Search for the cell housing the specified text and yield its [x, y] center coordinate. 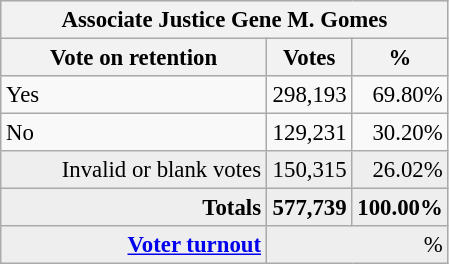
Invalid or blank votes [134, 170]
129,231 [309, 133]
Associate Justice Gene M. Gomes [224, 20]
30.20% [400, 133]
298,193 [309, 95]
100.00% [400, 208]
69.80% [400, 95]
Votes [309, 58]
No [134, 133]
Totals [134, 208]
Yes [134, 95]
150,315 [309, 170]
26.02% [400, 170]
577,739 [309, 208]
Vote on retention [134, 58]
Voter turnout [134, 245]
